Return [x, y] of the center of cell containing provided text 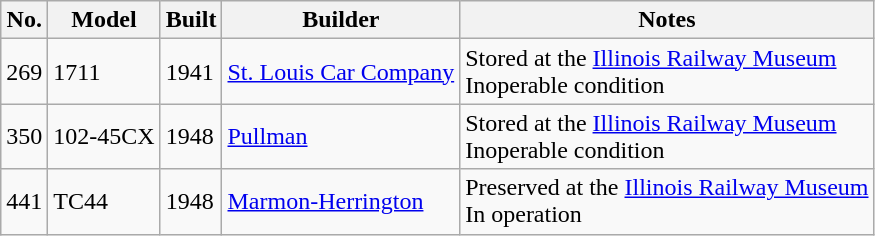
102-45CX [104, 136]
Notes [667, 20]
St. Louis Car Company [341, 72]
269 [24, 72]
1711 [104, 72]
Marmon-Herrington [341, 202]
TC44 [104, 202]
350 [24, 136]
1941 [191, 72]
Model [104, 20]
No. [24, 20]
Builder [341, 20]
441 [24, 202]
Built [191, 20]
Pullman [341, 136]
Preserved at the Illinois Railway MuseumIn operation [667, 202]
